Provide the [x, y] coordinate of the cell's center where the given text is located.  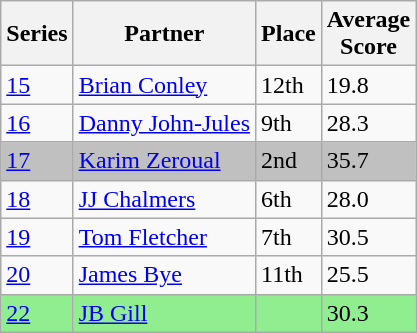
28.0 [368, 199]
30.5 [368, 237]
25.5 [368, 275]
28.3 [368, 123]
30.3 [368, 313]
Partner [164, 34]
12th [289, 85]
JB Gill [164, 313]
Karim Zeroual [164, 161]
18 [37, 199]
Series [37, 34]
6th [289, 199]
22 [37, 313]
AverageScore [368, 34]
15 [37, 85]
Tom Fletcher [164, 237]
11th [289, 275]
JJ Chalmers [164, 199]
2nd [289, 161]
19.8 [368, 85]
35.7 [368, 161]
19 [37, 237]
17 [37, 161]
20 [37, 275]
Danny John-Jules [164, 123]
Place [289, 34]
16 [37, 123]
9th [289, 123]
7th [289, 237]
James Bye [164, 275]
Brian Conley [164, 85]
